Locate the cell with the specified text and output its (x, y) center coordinate. 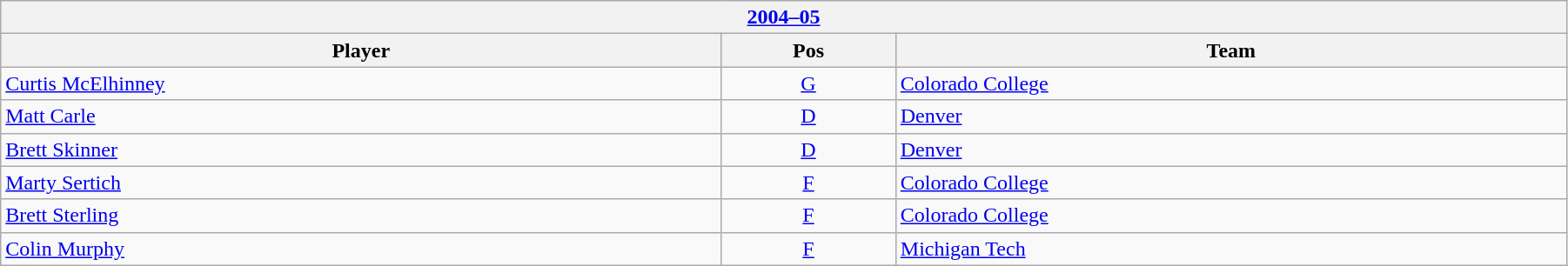
Pos (808, 50)
Brett Skinner (361, 150)
Marty Sertich (361, 183)
Michigan Tech (1230, 249)
Matt Carle (361, 116)
Curtis McElhinney (361, 83)
G (808, 83)
Brett Sterling (361, 216)
Team (1230, 50)
2004–05 (784, 17)
Colin Murphy (361, 249)
Player (361, 50)
